From the cell containing the given text, extract its center point as [X, Y] coordinate. 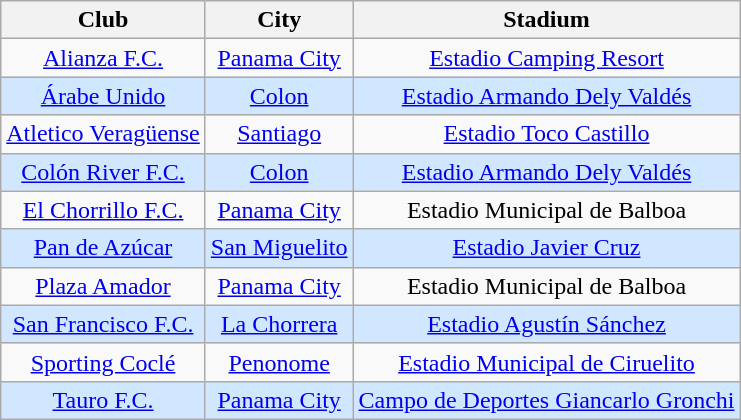
Club [104, 20]
Estadio Municipal de Ciruelito [546, 362]
La Chorrera [279, 324]
Colón River F.C. [104, 172]
Penonome [279, 362]
Atletico Veragüense [104, 134]
Árabe Unido [104, 96]
Estadio Javier Cruz [546, 248]
Pan de Azúcar [104, 248]
Estadio Agustín Sánchez [546, 324]
Santiago [279, 134]
Estadio Toco Castillo [546, 134]
Plaza Amador [104, 286]
El Chorrillo F.C. [104, 210]
Estadio Camping Resort [546, 58]
Stadium [546, 20]
San Francisco F.C. [104, 324]
Sporting Coclé [104, 362]
Tauro F.C. [104, 400]
City [279, 20]
San Miguelito [279, 248]
Alianza F.C. [104, 58]
Campo de Deportes Giancarlo Gronchi [546, 400]
